Extract the [x, y] coordinate from the center of the cell holding the provided text.  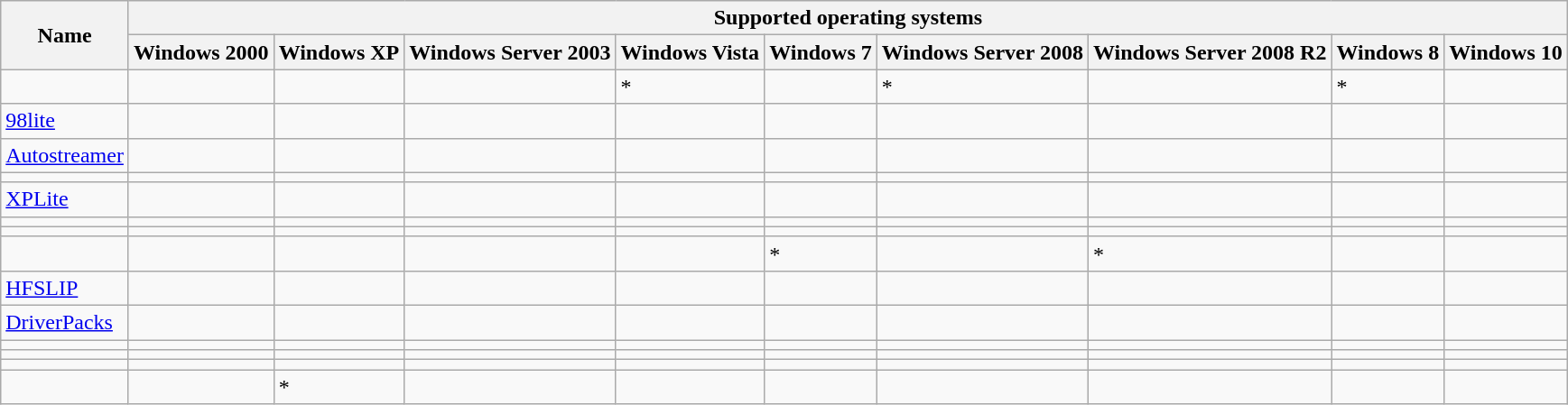
Windows 7 [821, 52]
Windows 2000 [200, 52]
98lite [65, 121]
HFSLIP [65, 288]
Windows 10 [1506, 52]
Windows 8 [1388, 52]
Supported operating systems [848, 18]
Windows Server 2008 R2 [1210, 52]
Autostreamer [65, 155]
Name [65, 35]
Windows XP [339, 52]
Windows Vista [690, 52]
Windows Server 2008 [982, 52]
DriverPacks [65, 322]
Windows Server 2003 [510, 52]
XPLite [65, 199]
